Extract the [X, Y] coordinate from the center of the cell holding the provided text.  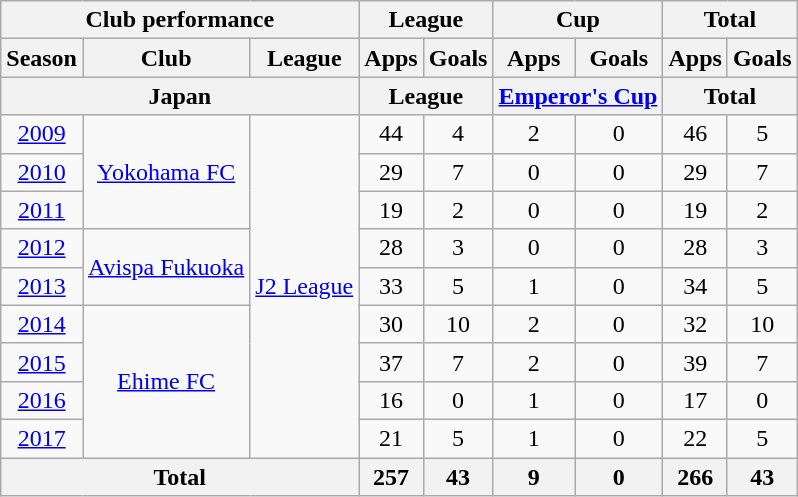
17 [695, 400]
2016 [42, 400]
Season [42, 58]
2012 [42, 248]
266 [695, 477]
2015 [42, 362]
J2 League [304, 286]
32 [695, 324]
46 [695, 134]
2011 [42, 210]
30 [391, 324]
Cup [578, 20]
257 [391, 477]
21 [391, 438]
37 [391, 362]
33 [391, 286]
2017 [42, 438]
44 [391, 134]
4 [458, 134]
2010 [42, 172]
9 [534, 477]
Club performance [180, 20]
Emperor's Cup [578, 96]
2013 [42, 286]
Yokohama FC [166, 172]
39 [695, 362]
Avispa Fukuoka [166, 267]
2009 [42, 134]
Club [166, 58]
2014 [42, 324]
16 [391, 400]
34 [695, 286]
Japan [180, 96]
22 [695, 438]
Ehime FC [166, 381]
